Provide the (x, y) coordinate of the cell's center where the given text is located.  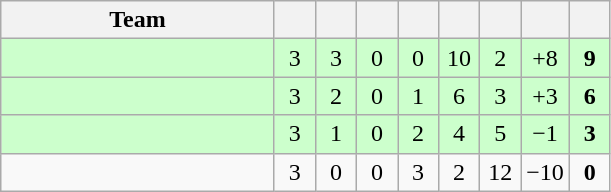
5 (500, 134)
10 (460, 58)
12 (500, 172)
9 (590, 58)
+3 (546, 96)
+8 (546, 58)
4 (460, 134)
−10 (546, 172)
Team (138, 20)
−1 (546, 134)
